Find where the given text appears and provide that cell's center as (X, Y) coordinate. 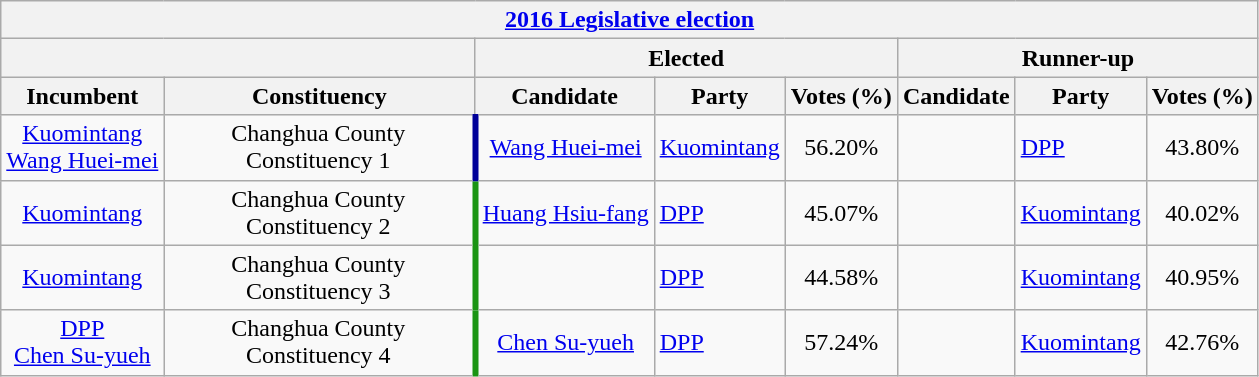
Huang Hsiu-fang (564, 212)
Changhua County Constituency 3 (320, 278)
DPPChen Su-yueh (82, 342)
Constituency (320, 96)
KuomintangWang Huei-mei (82, 148)
56.20% (841, 148)
Wang Huei-mei (564, 148)
40.02% (1202, 212)
2016 Legislative election (630, 20)
Elected (686, 58)
Changhua County Constituency 4 (320, 342)
Runner-up (1078, 58)
40.95% (1202, 278)
57.24% (841, 342)
43.80% (1202, 148)
Incumbent (82, 96)
Changhua County Constituency 2 (320, 212)
Changhua County Constituency 1 (320, 148)
Chen Su-yueh (564, 342)
42.76% (1202, 342)
45.07% (841, 212)
44.58% (841, 278)
